Detect which cell encompasses the target text, then output its (x, y) center coordinate. 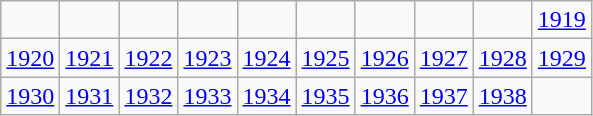
1937 (444, 96)
1930 (30, 96)
1923 (208, 58)
1927 (444, 58)
1934 (266, 96)
1925 (326, 58)
1919 (562, 20)
1920 (30, 58)
1922 (148, 58)
1935 (326, 96)
1931 (90, 96)
1928 (502, 58)
1924 (266, 58)
1932 (148, 96)
1926 (384, 58)
1929 (562, 58)
1938 (502, 96)
1921 (90, 58)
1936 (384, 96)
1933 (208, 96)
